Pinpoint the cell where the given text exists, returning its [x, y] midpoint coordinate. 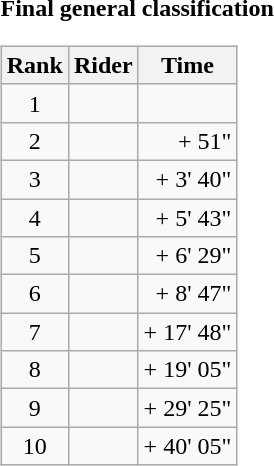
+ 8' 47" [188, 294]
+ 17' 48" [188, 332]
9 [34, 408]
+ 29' 25" [188, 408]
7 [34, 332]
Rank [34, 65]
1 [34, 103]
+ 19' 05" [188, 370]
+ 6' 29" [188, 256]
8 [34, 370]
2 [34, 141]
+ 51" [188, 141]
3 [34, 179]
+ 40' 05" [188, 446]
Time [188, 65]
+ 3' 40" [188, 179]
4 [34, 217]
+ 5' 43" [188, 217]
6 [34, 294]
5 [34, 256]
10 [34, 446]
Rider [103, 65]
